Return the (x, y) coordinate for the center point of the cell that contains the specified text.  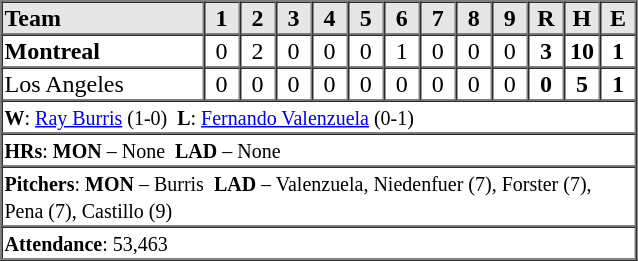
7 (438, 18)
6 (402, 18)
Montreal (103, 50)
HRs: MON – None LAD – None (319, 150)
4 (330, 18)
9 (510, 18)
H (582, 18)
R (546, 18)
E (618, 18)
8 (474, 18)
Team (103, 18)
10 (582, 50)
Los Angeles (103, 84)
Attendance: 53,463 (319, 242)
W: Ray Burris (1-0) L: Fernando Valenzuela (0-1) (319, 116)
Pitchers: MON – Burris LAD – Valenzuela, Niedenfuer (7), Forster (7), Pena (7), Castillo (9) (319, 196)
